Provide the [X, Y] coordinate of the cell's center where the given text is located.  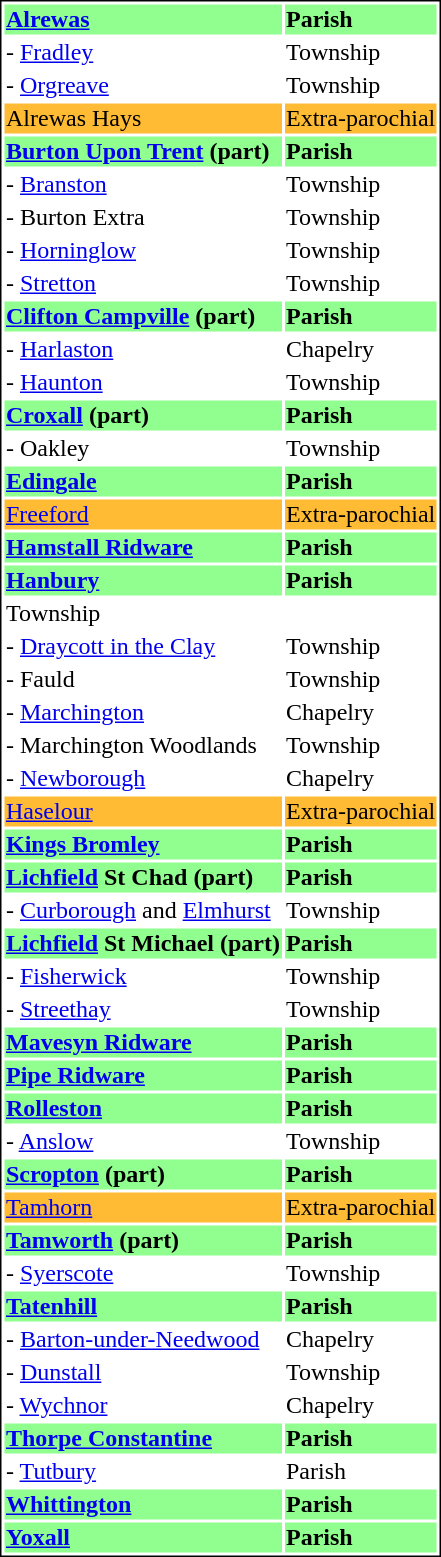
Hanbury [142, 581]
- Newborough [142, 779]
- Curborough and Elmhurst [142, 911]
- Barton-under-Needwood [142, 1339]
Pipe Ridware [142, 1075]
Tamhorn [142, 1207]
Kings Bromley [142, 845]
Yoxall [142, 1537]
- Fauld [142, 679]
- Streethay [142, 1009]
Mavesyn Ridware [142, 1043]
- Burton Extra [142, 217]
Whittington [142, 1505]
- Orgreave [142, 85]
- Fisherwick [142, 977]
- Oakley [142, 449]
Alrewas [142, 19]
Edingale [142, 481]
Lichfield St Chad (part) [142, 877]
Alrewas Hays [142, 119]
Freeford [142, 515]
- Branston [142, 185]
Hamstall Ridware [142, 547]
- Horninglow [142, 251]
Rolleston [142, 1109]
Clifton Campville (part) [142, 317]
- Syerscote [142, 1273]
Tatenhill [142, 1307]
- Dunstall [142, 1373]
- Haunton [142, 383]
Haselour [142, 811]
- Harlaston [142, 349]
- Fradley [142, 53]
- Tutbury [142, 1471]
- Draycott in the Clay [142, 647]
- Wychnor [142, 1405]
- Stretton [142, 283]
Croxall (part) [142, 415]
- Marchington Woodlands [142, 745]
- Anslow [142, 1141]
- Marchington [142, 713]
Lichfield St Michael (part) [142, 943]
Scropton (part) [142, 1175]
Thorpe Constantine [142, 1439]
Tamworth (part) [142, 1241]
Burton Upon Trent (part) [142, 151]
